Find where the given text appears and provide that cell's center as [x, y] coordinate. 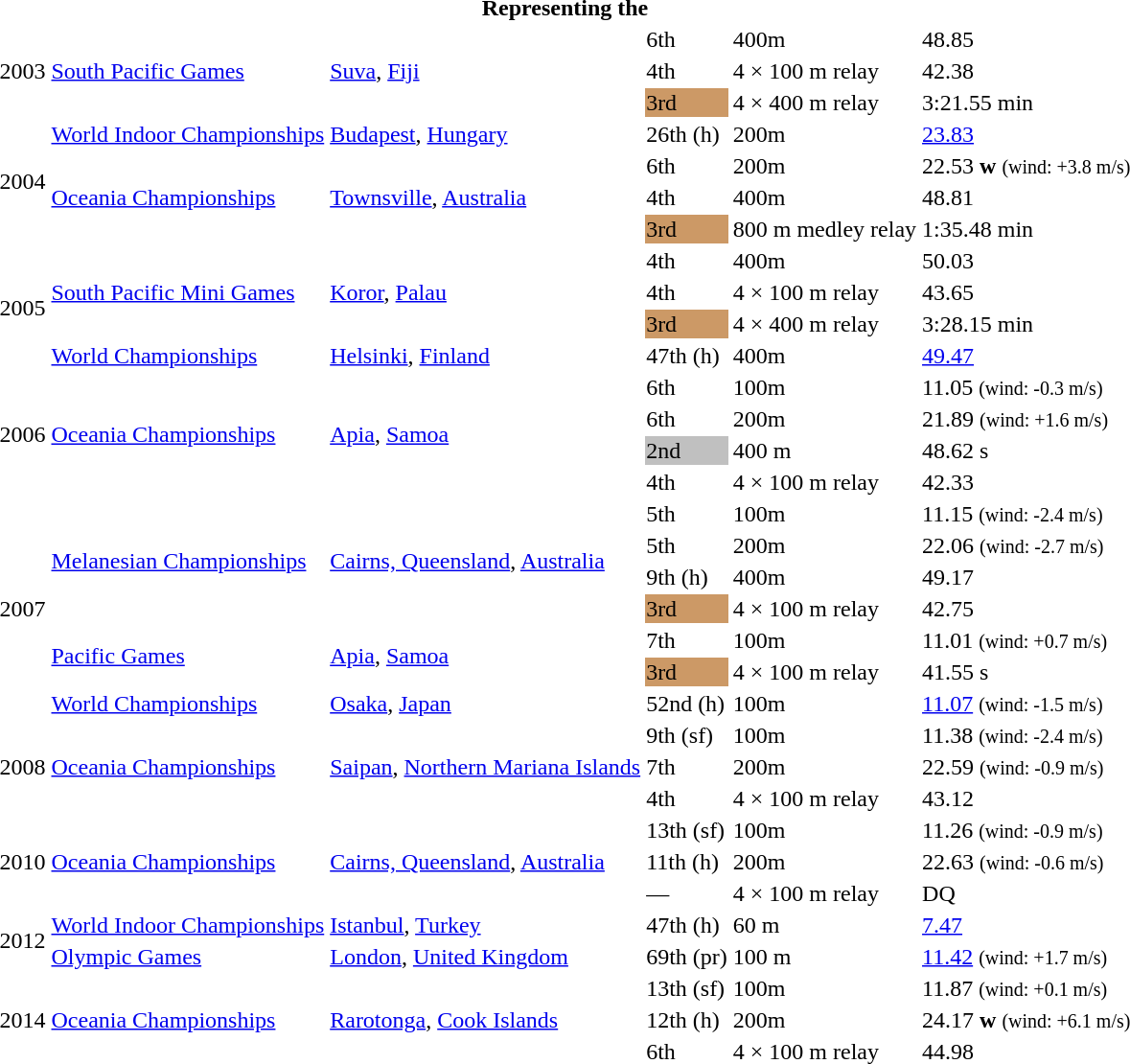
Pacific Games [188, 656]
Melanesian Championships [188, 562]
69th (pr) [687, 957]
Olympic Games [188, 957]
South Pacific Games [188, 71]
26th (h) [687, 134]
South Pacific Mini Games [188, 292]
Koror, Palau [485, 292]
2nd [687, 451]
400 m [824, 451]
12th (h) [687, 1020]
60 m [824, 925]
Saipan, Northern Mariana Islands [485, 767]
Suva, Fiji [485, 71]
Istanbul, Turkey [485, 925]
11th (h) [687, 862]
— [687, 893]
Townsville, Australia [485, 197]
Budapest, Hungary [485, 134]
100 m [824, 957]
800 m medley relay [824, 229]
9th (sf) [687, 735]
Osaka, Japan [485, 704]
Helsinki, Finland [485, 356]
52nd (h) [687, 704]
London, United Kingdom [485, 957]
9th (h) [687, 577]
